Return the [X, Y] coordinate for the center point of the cell that contains the specified text.  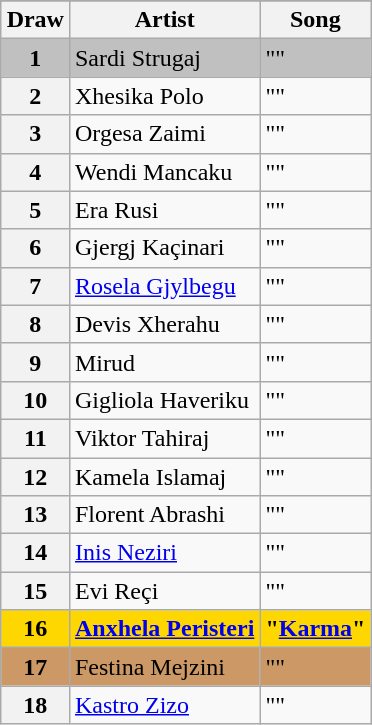
16 [35, 629]
15 [35, 591]
Devis Xherahu [164, 324]
Viktor Tahiraj [164, 438]
Sardi Strugaj [164, 58]
13 [35, 515]
Gigliola Haveriku [164, 400]
Festina Mejzini [164, 667]
18 [35, 705]
Anxhela Peristeri [164, 629]
Song [316, 20]
Xhesika Polo [164, 96]
7 [35, 286]
8 [35, 324]
Draw [35, 20]
5 [35, 210]
10 [35, 400]
Rosela Gjylbegu [164, 286]
11 [35, 438]
"Karma" [316, 629]
1 [35, 58]
Mirud [164, 362]
12 [35, 477]
Evi Reçi [164, 591]
14 [35, 553]
Era Rusi [164, 210]
9 [35, 362]
2 [35, 96]
Orgesa Zaimi [164, 134]
Artist [164, 20]
Gjergj Kaçinari [164, 248]
17 [35, 667]
Kamela Islamaj [164, 477]
Inis Neziri [164, 553]
6 [35, 248]
Wendi Mancaku [164, 172]
4 [35, 172]
Kastro Zizo [164, 705]
Florent Abrashi [164, 515]
3 [35, 134]
